Capture the cell that displays the provided text and extract its (x, y) central coordinate. 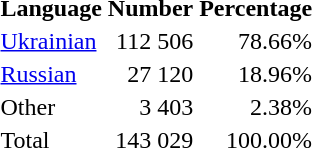
3 403 (150, 107)
112 506 (150, 41)
27 120 (150, 74)
